For the text-containing cell, return its midpoint in (x, y) coordinate format. 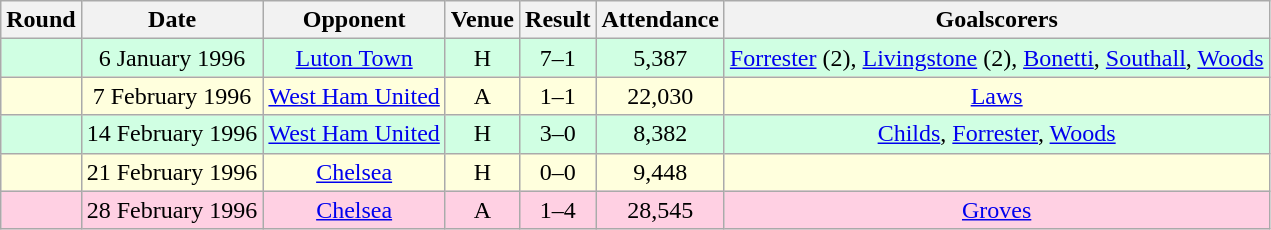
Date (172, 20)
7–1 (558, 58)
Luton Town (354, 58)
21 February 1996 (172, 172)
3–0 (558, 134)
0–0 (558, 172)
28 February 1996 (172, 210)
7 February 1996 (172, 96)
8,382 (660, 134)
Venue (482, 20)
Childs, Forrester, Woods (996, 134)
22,030 (660, 96)
9,448 (660, 172)
Forrester (2), Livingstone (2), Bonetti, Southall, Woods (996, 58)
Goalscorers (996, 20)
Groves (996, 210)
Laws (996, 96)
14 February 1996 (172, 134)
28,545 (660, 210)
6 January 1996 (172, 58)
Result (558, 20)
Attendance (660, 20)
Opponent (354, 20)
5,387 (660, 58)
1–4 (558, 210)
1–1 (558, 96)
Round (41, 20)
